Extract the [X, Y] coordinate from the center of the cell holding the provided text.  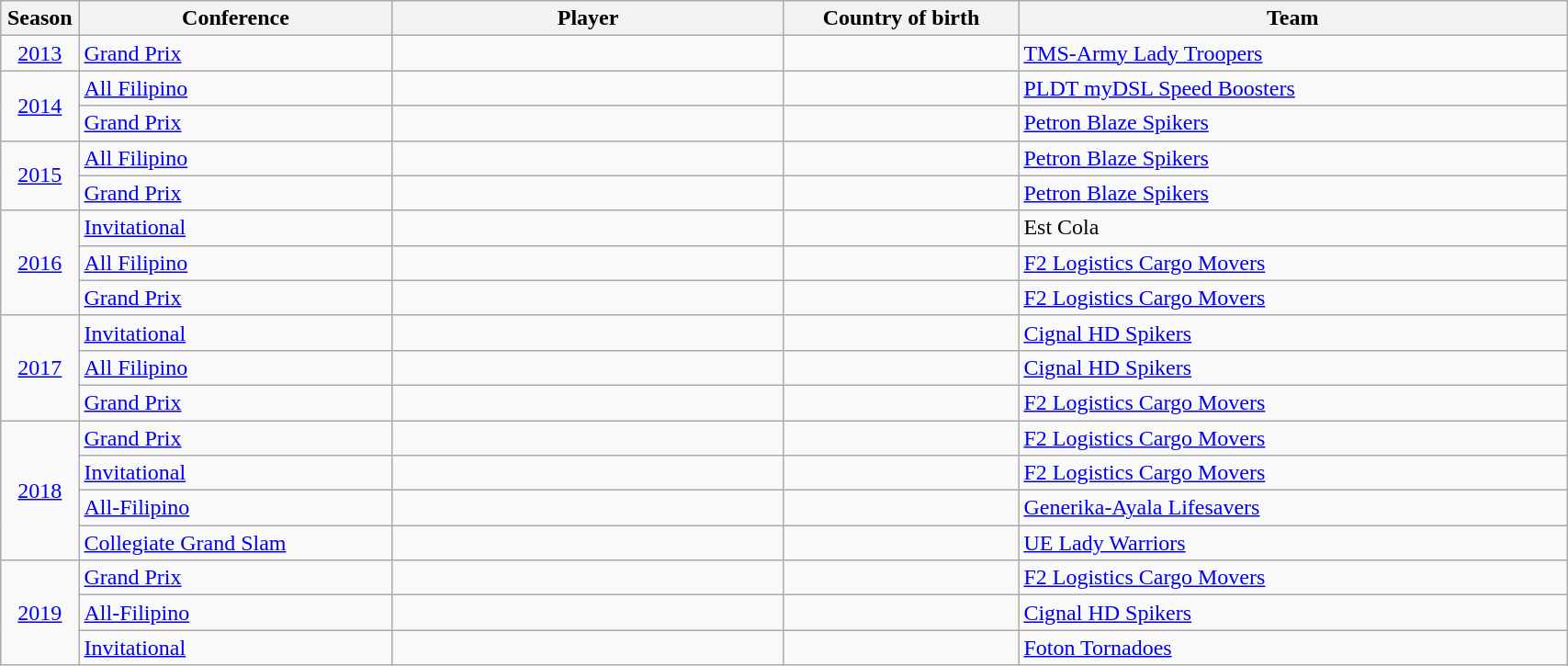
Generika-Ayala Lifesavers [1293, 508]
2018 [40, 491]
2016 [40, 263]
2019 [40, 613]
Collegiate Grand Slam [235, 543]
TMS-Army Lady Troopers [1293, 53]
Est Cola [1293, 228]
Country of birth [901, 18]
PLDT myDSL Speed Boosters [1293, 88]
2013 [40, 53]
Team [1293, 18]
Season [40, 18]
2015 [40, 175]
Player [588, 18]
2014 [40, 106]
UE Lady Warriors [1293, 543]
Foton Tornadoes [1293, 648]
Conference [235, 18]
2017 [40, 367]
